Return the [X, Y] coordinate for the center point of the cell that contains the specified text.  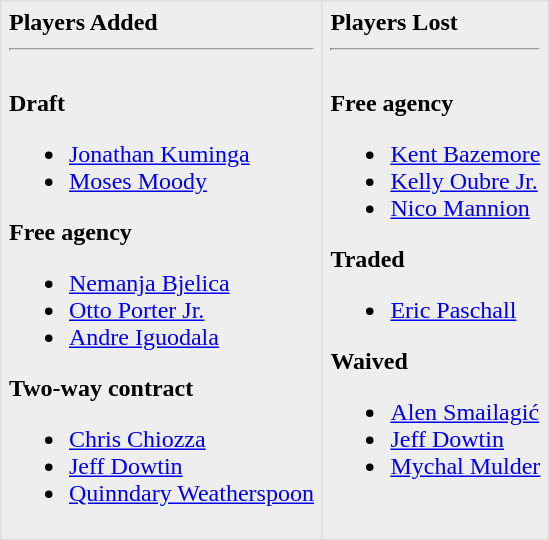
Players Lost Free agencyKent BazemoreKelly Oubre Jr.Nico MannionTradedEric PaschallWaivedAlen SmailagićJeff DowtinMychal Mulder [435, 270]
